Determine the [x, y] coordinate at the center of the cell enclosing the given text.  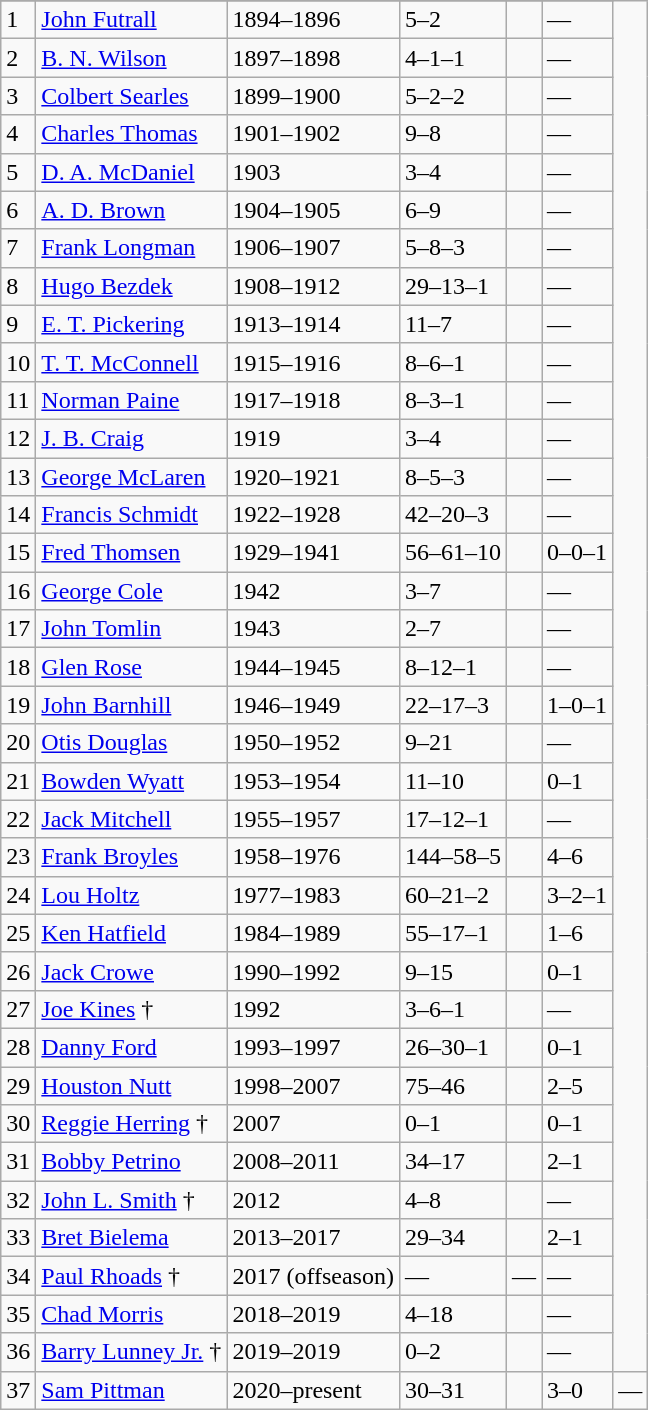
1906–1907 [314, 248]
19 [18, 705]
George Cole [132, 591]
2019–2019 [314, 1352]
1899–1900 [314, 96]
4 [18, 134]
Houston Nutt [132, 1085]
22–17–3 [452, 705]
29–34 [452, 1238]
1946–1949 [314, 705]
Ken Hatfield [132, 933]
John Tomlin [132, 629]
25 [18, 933]
1894–1896 [314, 20]
1953–1954 [314, 781]
1903 [314, 172]
Barry Lunney Jr. † [132, 1352]
1913–1914 [314, 324]
Danny Ford [132, 1047]
1943 [314, 629]
Francis Schmidt [132, 515]
1992 [314, 1009]
Paul Rhoads † [132, 1276]
8–12–1 [452, 667]
1897–1898 [314, 58]
14 [18, 515]
9–8 [452, 134]
37 [18, 1390]
1950–1952 [314, 743]
1919 [314, 438]
26–30–1 [452, 1047]
4–18 [452, 1314]
22 [18, 819]
2–7 [452, 629]
0–0–1 [578, 553]
Joe Kines † [132, 1009]
5–2–2 [452, 96]
29–13–1 [452, 286]
18 [18, 667]
A. D. Brown [132, 210]
1917–1918 [314, 400]
Glen Rose [132, 667]
6 [18, 210]
1920–1921 [314, 477]
27 [18, 1009]
2–5 [578, 1085]
2017 (offseason) [314, 1276]
0–2 [452, 1352]
Norman Paine [132, 400]
30 [18, 1124]
55–17–1 [452, 933]
T. T. McConnell [132, 362]
Colbert Searles [132, 96]
28 [18, 1047]
8–5–3 [452, 477]
13 [18, 477]
36 [18, 1352]
11 [18, 400]
Bobby Petrino [132, 1162]
8–3–1 [452, 400]
1915–1916 [314, 362]
1977–1983 [314, 895]
35 [18, 1314]
4–1–1 [452, 58]
E. T. Pickering [132, 324]
Jack Mitchell [132, 819]
1904–1905 [314, 210]
8 [18, 286]
1901–1902 [314, 134]
16 [18, 591]
3–0 [578, 1390]
John L. Smith † [132, 1200]
1944–1945 [314, 667]
2008–2011 [314, 1162]
1–6 [578, 933]
Fred Thomsen [132, 553]
3–2–1 [578, 895]
2007 [314, 1124]
29 [18, 1085]
42–20–3 [452, 515]
12 [18, 438]
1929–1941 [314, 553]
1958–1976 [314, 857]
24 [18, 895]
9–15 [452, 971]
34–17 [452, 1162]
23 [18, 857]
8–6–1 [452, 362]
34 [18, 1276]
Bret Bielema [132, 1238]
2020–present [314, 1390]
33 [18, 1238]
Sam Pittman [132, 1390]
11–7 [452, 324]
2 [18, 58]
30–31 [452, 1390]
John Barnhill [132, 705]
Otis Douglas [132, 743]
B. N. Wilson [132, 58]
5 [18, 172]
1 [18, 20]
1998–2007 [314, 1085]
2012 [314, 1200]
10 [18, 362]
21 [18, 781]
Frank Longman [132, 248]
2018–2019 [314, 1314]
26 [18, 971]
Bowden Wyatt [132, 781]
4–8 [452, 1200]
17 [18, 629]
1–0–1 [578, 705]
32 [18, 1200]
15 [18, 553]
Reggie Herring † [132, 1124]
Frank Broyles [132, 857]
Chad Morris [132, 1314]
George McLaren [132, 477]
Jack Crowe [132, 971]
Hugo Bezdek [132, 286]
1955–1957 [314, 819]
1984–1989 [314, 933]
John Futrall [132, 20]
20 [18, 743]
2013–2017 [314, 1238]
5–2 [452, 20]
3–6–1 [452, 1009]
3–7 [452, 591]
9 [18, 324]
11–10 [452, 781]
6–9 [452, 210]
4–6 [578, 857]
D. A. McDaniel [132, 172]
Charles Thomas [132, 134]
J. B. Craig [132, 438]
31 [18, 1162]
Lou Holtz [132, 895]
1993–1997 [314, 1047]
60–21–2 [452, 895]
1908–1912 [314, 286]
3 [18, 96]
1942 [314, 591]
144–58–5 [452, 857]
17–12–1 [452, 819]
5–8–3 [452, 248]
9–21 [452, 743]
56–61–10 [452, 553]
1922–1928 [314, 515]
75–46 [452, 1085]
1990–1992 [314, 971]
7 [18, 248]
